Locate the cell with the specified text and output its [X, Y] center coordinate. 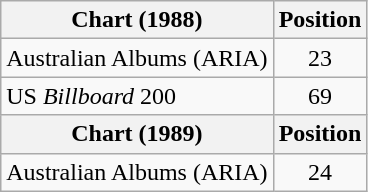
Chart (1989) [137, 134]
24 [320, 172]
23 [320, 58]
69 [320, 96]
US Billboard 200 [137, 96]
Chart (1988) [137, 20]
